Scan for the cell matching the given text and deliver its [X, Y] coordinate at center. 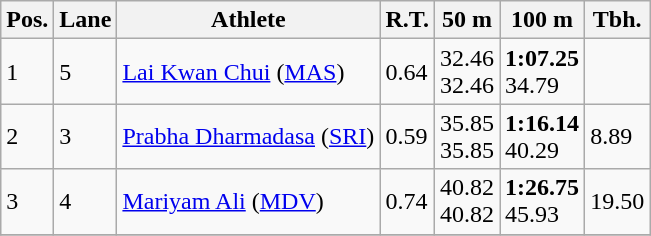
Prabha Dharmadasa (SRI) [248, 136]
0.59 [408, 136]
1:07.2534.79 [542, 72]
Mariyam Ali (MDV) [248, 202]
Lane [86, 20]
2 [28, 136]
1:16.1440.29 [542, 136]
19.50 [618, 202]
4 [86, 202]
Athlete [248, 20]
R.T. [408, 20]
40.8240.82 [468, 202]
0.64 [408, 72]
32.4632.46 [468, 72]
1 [28, 72]
Pos. [28, 20]
1:26.7545.93 [542, 202]
35.8535.85 [468, 136]
50 m [468, 20]
100 m [542, 20]
Tbh. [618, 20]
Lai Kwan Chui (MAS) [248, 72]
0.74 [408, 202]
5 [86, 72]
8.89 [618, 136]
